Find where the given text appears and provide that cell's center as [X, Y] coordinate. 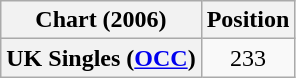
Chart (2006) [101, 20]
233 [248, 58]
UK Singles (OCC) [101, 58]
Position [248, 20]
